Search for the cell housing the specified text and yield its (X, Y) center coordinate. 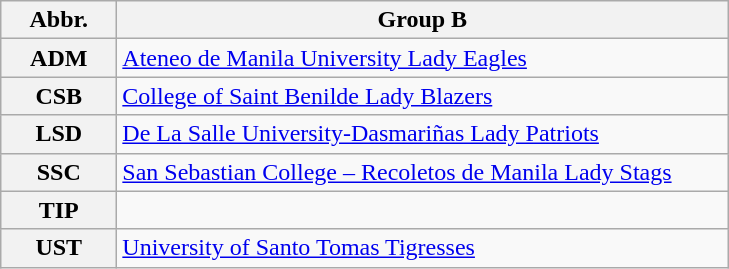
TIP (59, 210)
Group B (422, 20)
Abbr. (59, 20)
LSD (59, 134)
SSC (59, 172)
De La Salle University-Dasmariñas Lady Patriots (422, 134)
CSB (59, 96)
University of Santo Tomas Tigresses (422, 248)
ADM (59, 58)
Ateneo de Manila University Lady Eagles (422, 58)
UST (59, 248)
College of Saint Benilde Lady Blazers (422, 96)
San Sebastian College – Recoletos de Manila Lady Stags (422, 172)
